Scan for the cell matching the given text and deliver its [X, Y] coordinate at center. 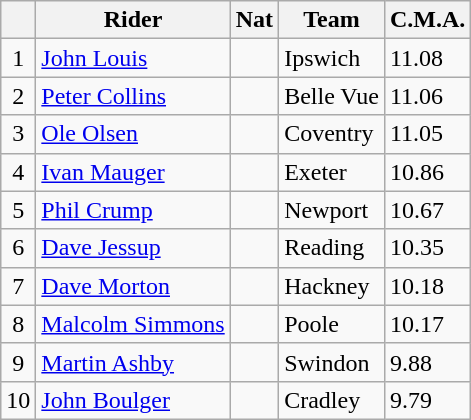
John Louis [133, 58]
Peter Collins [133, 96]
Phil Crump [133, 210]
Ipswich [332, 58]
Newport [332, 210]
11.06 [427, 96]
4 [18, 172]
2 [18, 96]
10 [18, 400]
10.18 [427, 286]
Swindon [332, 362]
Malcolm Simmons [133, 324]
9 [18, 362]
Rider [133, 20]
Coventry [332, 134]
Cradley [332, 400]
Team [332, 20]
8 [18, 324]
9.79 [427, 400]
Belle Vue [332, 96]
Nat [254, 20]
3 [18, 134]
10.86 [427, 172]
Dave Jessup [133, 248]
Martin Ashby [133, 362]
Dave Morton [133, 286]
Exeter [332, 172]
Ivan Mauger [133, 172]
Hackney [332, 286]
Ole Olsen [133, 134]
1 [18, 58]
6 [18, 248]
Poole [332, 324]
10.17 [427, 324]
Reading [332, 248]
5 [18, 210]
9.88 [427, 362]
11.05 [427, 134]
10.35 [427, 248]
11.08 [427, 58]
10.67 [427, 210]
John Boulger [133, 400]
7 [18, 286]
C.M.A. [427, 20]
